Return the (x, y) coordinate for the center point of the cell that contains the specified text.  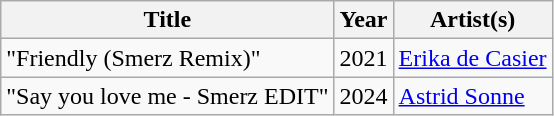
Title (168, 20)
"Friendly (Smerz Remix)" (168, 58)
Astrid Sonne (472, 96)
"Say you love me - Smerz EDIT" (168, 96)
Artist(s) (472, 20)
Year (364, 20)
2021 (364, 58)
2024 (364, 96)
Erika de Casier (472, 58)
